For the text-containing cell, return its midpoint in [x, y] coordinate format. 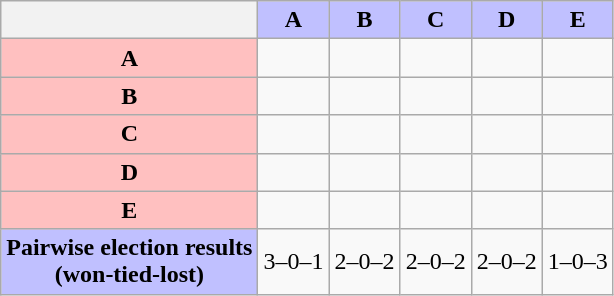
3–0–1 [294, 262]
Pairwise election results(won-tied-lost) [130, 262]
1–0–3 [578, 262]
